Find where the given text appears and provide that cell's center as [X, Y] coordinate. 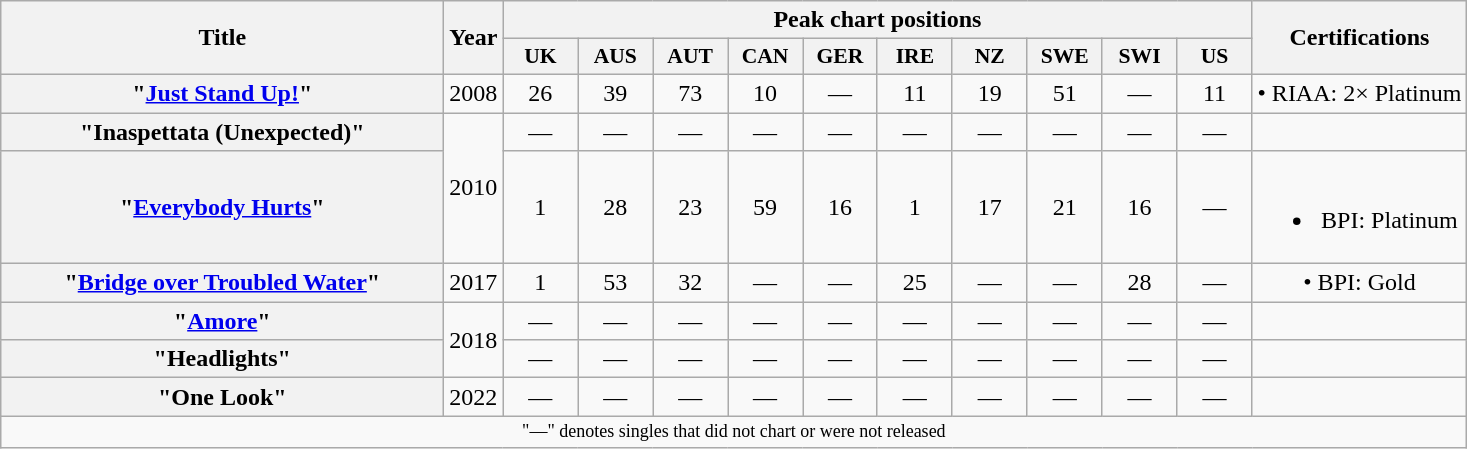
"Bridge over Troubled Water" [222, 283]
IRE [914, 57]
73 [690, 93]
Title [222, 38]
51 [1064, 93]
AUS [616, 57]
2018 [474, 340]
NZ [990, 57]
32 [690, 283]
10 [766, 93]
Year [474, 38]
"—" denotes singles that did not chart or were not released [734, 432]
• BPI: Gold [1360, 283]
2022 [474, 397]
"Inaspettata (Unexpected)" [222, 131]
19 [990, 93]
Peak chart positions [878, 20]
GER [840, 57]
53 [616, 283]
"Just Stand Up!" [222, 93]
Certifications [1360, 38]
2010 [474, 188]
"One Look" [222, 397]
17 [990, 208]
SWE [1064, 57]
23 [690, 208]
"Amore" [222, 321]
• RIAA: 2× Platinum [1360, 93]
"Headlights" [222, 359]
BPI: Platinum [1360, 208]
2017 [474, 283]
26 [540, 93]
25 [914, 283]
59 [766, 208]
AUT [690, 57]
21 [1064, 208]
SWI [1140, 57]
"Everybody Hurts" [222, 208]
39 [616, 93]
UK [540, 57]
CAN [766, 57]
2008 [474, 93]
US [1214, 57]
